Locate the cell with the specified text and output its [x, y] center coordinate. 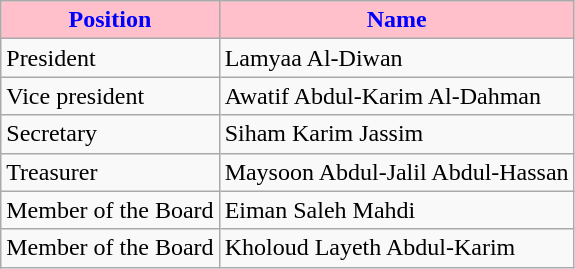
Maysoon Abdul-Jalil Abdul-Hassan [396, 172]
Lamyaa Al-Diwan [396, 58]
Siham Karim Jassim [396, 134]
Position [110, 20]
Name [396, 20]
Kholoud Layeth Abdul-Karim [396, 248]
Secretary [110, 134]
Eiman Saleh Mahdi [396, 210]
Treasurer [110, 172]
Awatif Abdul-Karim Al-Dahman [396, 96]
President [110, 58]
Vice president [110, 96]
